Find where the given text appears and provide that cell's center as (X, Y) coordinate. 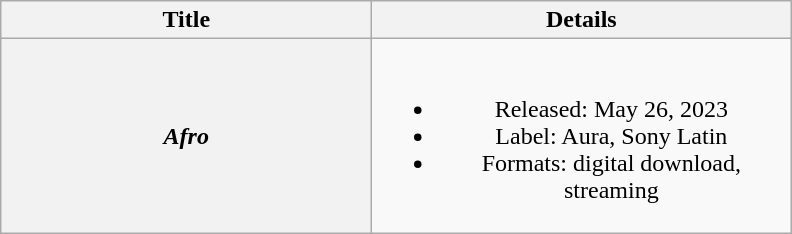
Afro (186, 136)
Details (582, 20)
Released: May 26, 2023Label: Aura, Sony LatinFormats: digital download, streaming (582, 136)
Title (186, 20)
